Detect which cell encompasses the target text, then output its (x, y) center coordinate. 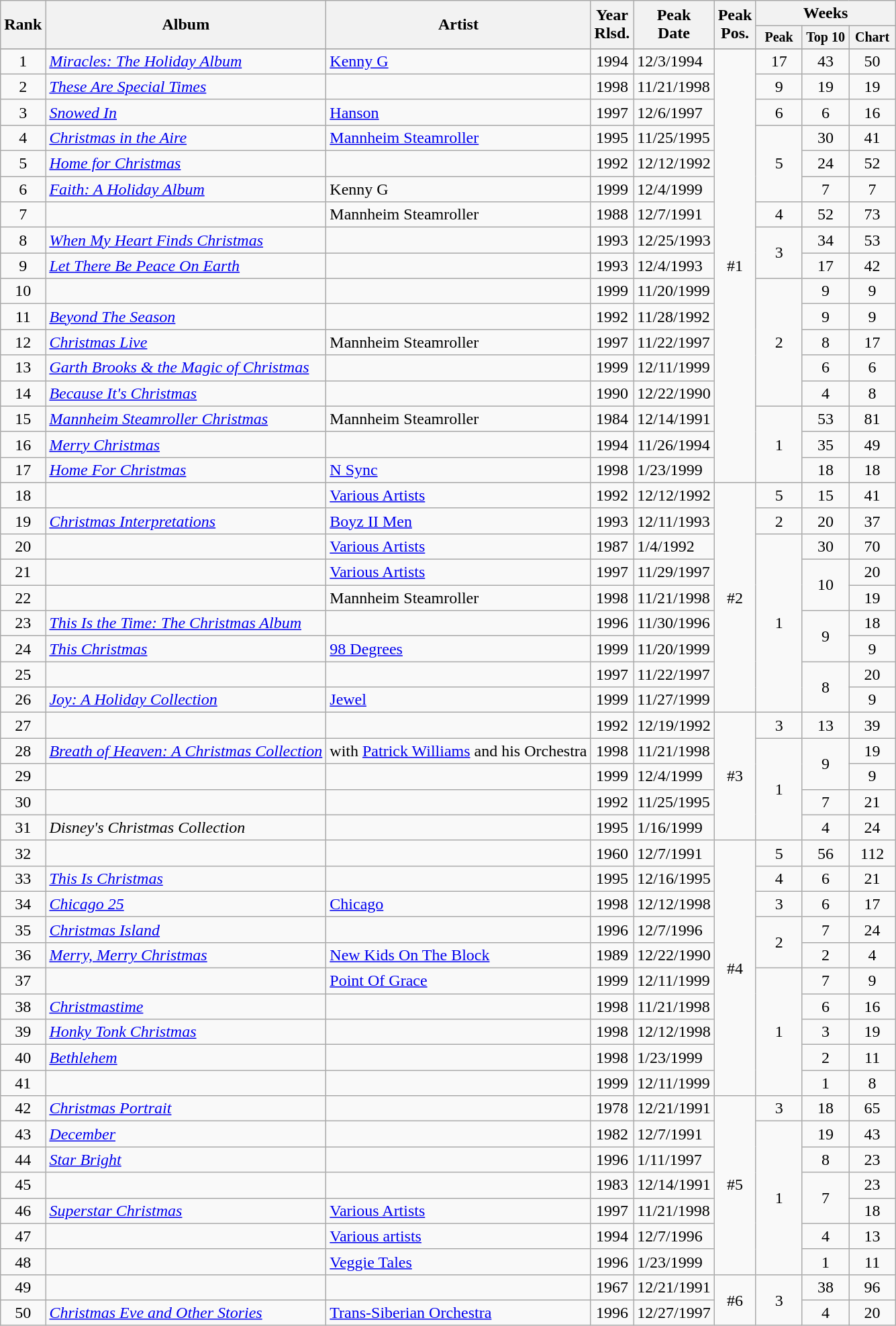
Joy: A Holiday Collection (186, 700)
Home For Christmas (186, 470)
27 (23, 725)
70 (873, 546)
12/11/1993 (674, 521)
12/3/1994 (674, 61)
Jewel (458, 700)
Christmas Portrait (186, 1109)
Miracles: The Holiday Album (186, 61)
Disney's Christmas Collection (186, 827)
1967 (612, 1287)
98 Degrees (458, 649)
Breath of Heaven: A Christmas Collection (186, 751)
81 (873, 419)
This Christmas (186, 649)
Mannheim Steamroller Christmas (186, 419)
32 (23, 853)
Top 10 (826, 38)
26 (23, 700)
Because It's Christmas (186, 393)
1/16/1999 (674, 827)
Trans-Siberian Orchestra (458, 1313)
1988 (612, 215)
96 (873, 1287)
#4 (735, 968)
22 (23, 598)
12/25/1993 (674, 240)
1982 (612, 1134)
12 (23, 342)
1984 (612, 419)
46 (23, 1211)
Snowed In (186, 112)
Artist (458, 25)
Let There Be Peace On Earth (186, 266)
1983 (612, 1185)
Point Of Grace (458, 981)
Christmas in the Aire (186, 138)
25 (23, 674)
Christmas Island (186, 929)
Christmas Interpretations (186, 521)
Merry, Merry Christmas (186, 955)
1/11/1997 (674, 1160)
12/4/1993 (674, 266)
#3 (735, 776)
Beyond The Season (186, 317)
These Are Special Times (186, 87)
with Patrick Williams and his Orchestra (458, 751)
12/19/1992 (674, 725)
This Is Christmas (186, 878)
65 (873, 1109)
12/16/1995 (674, 878)
N Sync (458, 470)
Merry Christmas (186, 444)
33 (23, 878)
29 (23, 776)
1987 (612, 546)
New Kids On The Block (458, 955)
56 (826, 853)
31 (23, 827)
48 (23, 1262)
Faith: A Holiday Album (186, 189)
Hanson (458, 112)
Christmastime (186, 1007)
1960 (612, 853)
Chicago (458, 904)
73 (873, 215)
December (186, 1134)
11/29/1997 (674, 572)
1989 (612, 955)
36 (23, 955)
Garth Brooks & the Magic of Christmas (186, 368)
#6 (735, 1300)
Chart (873, 38)
When My Heart Finds Christmas (186, 240)
12/27/1997 (674, 1313)
This Is the Time: The Christmas Album (186, 623)
Home for Christmas (186, 164)
Christmas Eve and Other Stories (186, 1313)
1/4/1992 (674, 546)
11/26/1994 (674, 444)
Honky Tonk Christmas (186, 1032)
Various artists (458, 1236)
Christmas Live (186, 342)
#2 (735, 597)
#1 (735, 266)
12/6/1997 (674, 112)
Peak (779, 38)
28 (23, 751)
Superstar Christmas (186, 1211)
Bethlehem (186, 1058)
45 (23, 1185)
11/30/1996 (674, 623)
11/28/1992 (674, 317)
Rank (23, 25)
Boyz II Men (458, 521)
11/27/1999 (674, 700)
Weeks (826, 13)
1978 (612, 1109)
14 (23, 393)
112 (873, 853)
44 (23, 1160)
40 (23, 1058)
47 (23, 1236)
#5 (735, 1185)
Peak Pos. (735, 25)
Album (186, 25)
Chicago 25 (186, 904)
Year Rlsd. (612, 25)
Star Bright (186, 1160)
Veggie Tales (458, 1262)
Peak Date (674, 25)
1990 (612, 393)
